From the cell containing the given text, extract its center point as (x, y) coordinate. 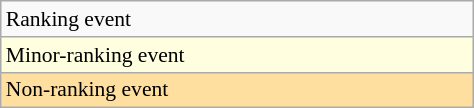
Non-ranking event (237, 90)
Ranking event (237, 19)
Minor-ranking event (237, 55)
